For the text-containing cell, return its midpoint in [X, Y] coordinate format. 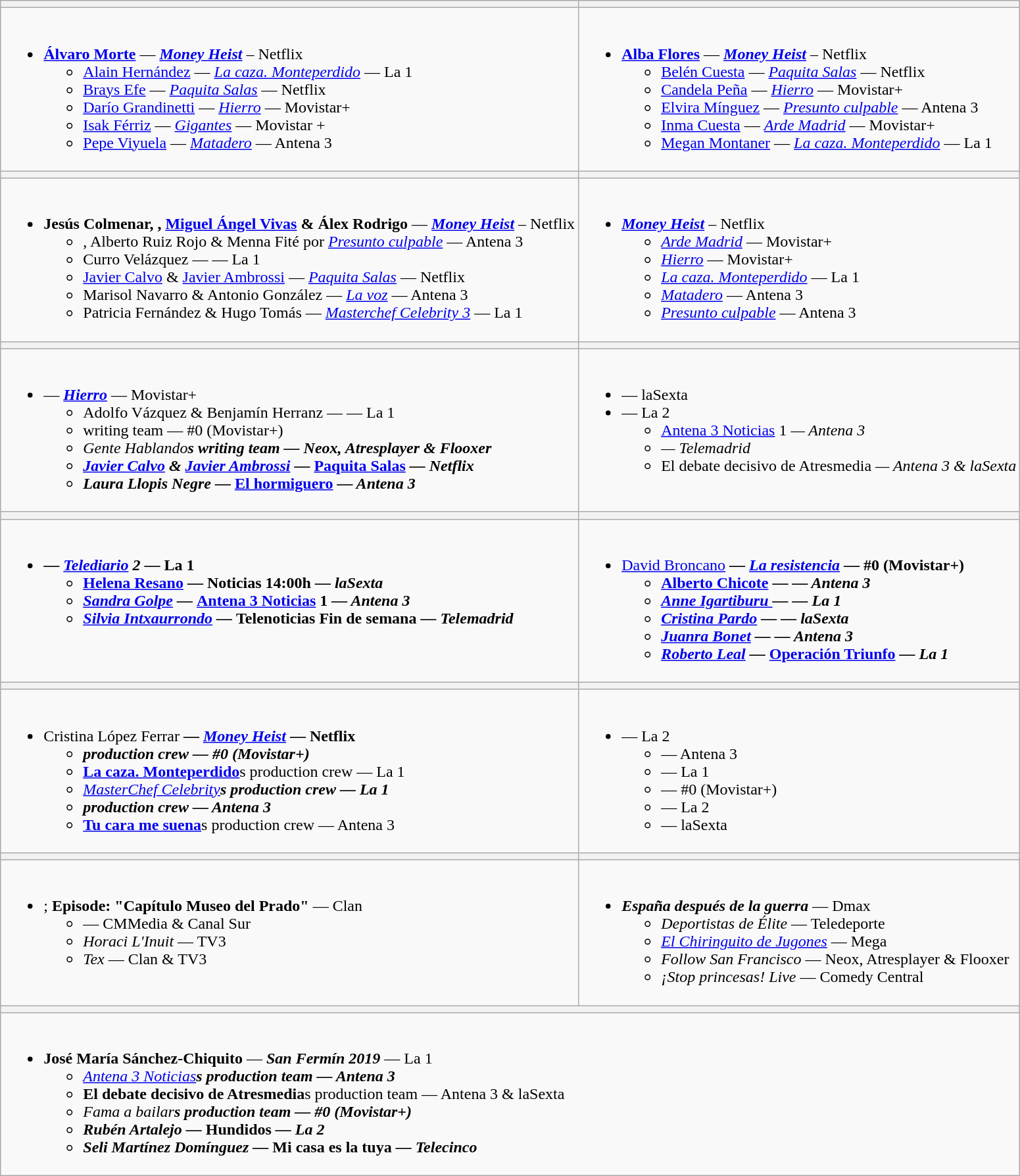
— laSexta — La 2Antena 3 Noticias 1 — Antena 3 — TelemadridEl debate decisivo de Atresmedia — Antena 3 & laSexta [800, 430]
; Episode: "Capítulo Museo del Prado" — Clan — CMMedia & Canal SurHoraci L'Inuit — TV3Tex — Clan & TV3 [289, 933]
Money Heist – NetflixArde Madrid — Movistar+Hierro — Movistar+La caza. Monteperdido — La 1Matadero — Antena 3Presunto culpable — Antena 3 [800, 260]
— La 2 — Antena 3 — La 1 — #0 (Movistar+) — La 2 — laSexta [800, 771]
